Return the [x, y] coordinate for the center point of the cell that contains the specified text.  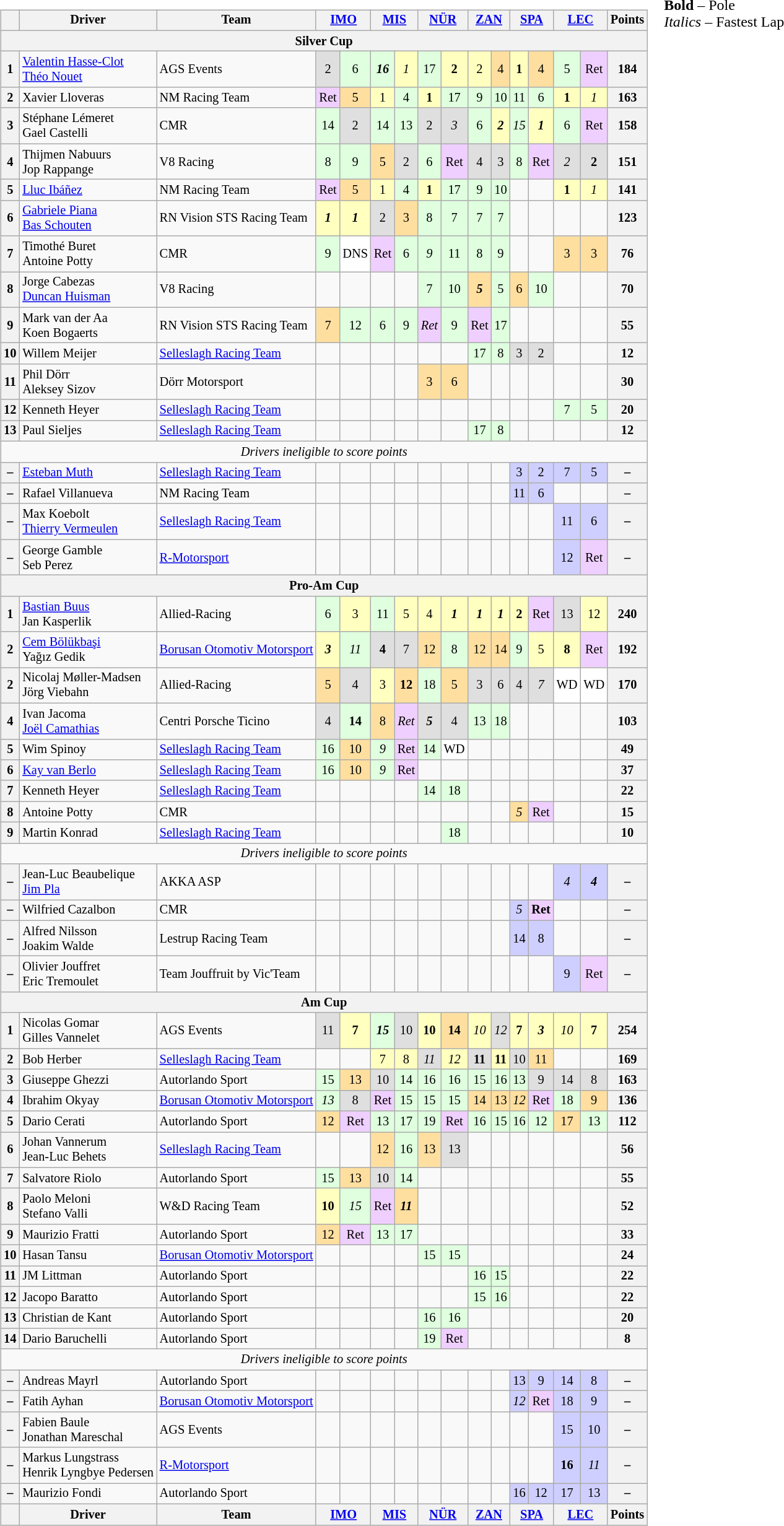
Johan Vannerum Jean-Luc Behets [88, 1150]
Cem Bölükbaşi Yağız Gedik [88, 650]
Hasan Tansu [88, 1255]
Giuseppe Ghezzi [88, 1080]
Centri Porsche Ticino [237, 721]
Christian de Kant [88, 1318]
Ibrahim Okyay [88, 1101]
Valentin Hasse-Clot Théo Nouet [88, 69]
Wim Spinoy [88, 749]
Jean-Luc Beaubelique Jim Pla [88, 882]
Lluc Ibáñez [88, 190]
Mark van der Aa Koen Bogaerts [88, 325]
254 [627, 1031]
56 [627, 1150]
Jorge Cabezas Duncan Huisman [88, 290]
DNS [355, 254]
Dörr Motorsport [237, 382]
Am Cup [324, 1003]
Thijmen Nabuurs Jop Rappange [88, 162]
Maurizio Fratti [88, 1235]
Team Jouffruit by Vic'Team [237, 974]
33 [627, 1235]
Pro-Am Cup [324, 586]
123 [627, 218]
Nicolas Gomar Gilles Vannelet [88, 1031]
George Gamble Seb Perez [88, 557]
Markus Lungstrass Henrik Lyngbye Pedersen [88, 1465]
Martin Konrad [88, 833]
103 [627, 721]
Esteban Muth [88, 473]
30 [627, 382]
76 [627, 254]
37 [627, 770]
Paul Sieljes [88, 431]
Fatih Ayhan [88, 1402]
169 [627, 1059]
24 [627, 1255]
JM Littman [88, 1276]
Gabriele Piana Bas Schouten [88, 218]
Dario Cerati [88, 1122]
Phil Dörr Aleksey Sizov [88, 382]
AKKA ASP [237, 882]
Maurizio Fondi [88, 1494]
Paolo Meloni Stefano Valli [88, 1206]
52 [627, 1206]
158 [627, 126]
Silver Cup [324, 41]
170 [627, 686]
Antoine Potty [88, 812]
136 [627, 1101]
184 [627, 69]
Alfred Nilsson Joakim Walde [88, 938]
Stéphane Lémeret Gael Castelli [88, 126]
Rafael Villanueva [88, 494]
Nicolaj Møller-Madsen Jörg Viebahn [88, 686]
112 [627, 1122]
Olivier Jouffret Eric Tremoulet [88, 974]
Lestrup Racing Team [237, 938]
151 [627, 162]
Jacopo Baratto [88, 1297]
Andreas Mayrl [88, 1380]
Salvatore Riolo [88, 1178]
Ivan Jacoma Joël Camathias [88, 721]
240 [627, 614]
Fabien Baule Jonathan Mareschal [88, 1429]
141 [627, 190]
Max Koebolt Thierry Vermeulen [88, 521]
W&D Racing Team [237, 1206]
49 [627, 749]
Bob Herber [88, 1059]
Willem Meijer [88, 354]
Bastian Buus Jan Kasperlik [88, 614]
Wilfried Cazalbon [88, 910]
Dario Baruchelli [88, 1339]
Kay van Berlo [88, 770]
Timothé Buret Antoine Potty [88, 254]
Xavier Lloveras [88, 98]
192 [627, 650]
70 [627, 290]
